Output the (X, Y) coordinate of the center of the cell containing the given text.  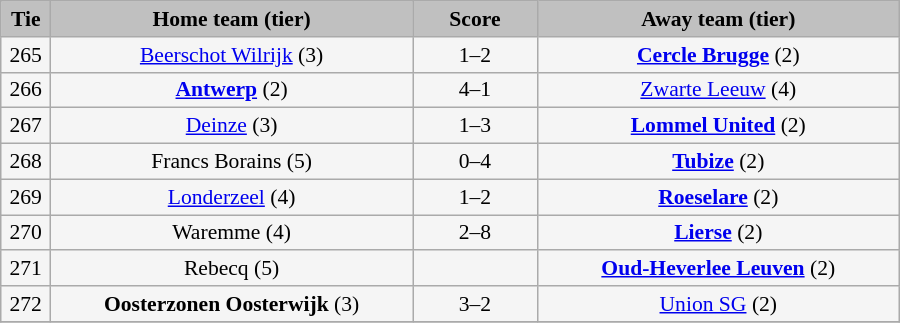
Beerschot Wilrijk (3) (232, 55)
266 (26, 90)
270 (26, 233)
Oud-Heverlee Leuven (2) (718, 269)
Union SG (2) (718, 304)
Lierse (2) (718, 233)
Away team (tier) (718, 19)
Waremme (4) (232, 233)
265 (26, 55)
Tubize (2) (718, 162)
3–2 (476, 304)
Rebecq (5) (232, 269)
Oosterzonen Oosterwijk (3) (232, 304)
Score (476, 19)
Cercle Brugge (2) (718, 55)
0–4 (476, 162)
Roeselare (2) (718, 197)
Zwarte Leeuw (4) (718, 90)
Deinze (3) (232, 126)
4–1 (476, 90)
267 (26, 126)
Home team (tier) (232, 19)
Antwerp (2) (232, 90)
Francs Borains (5) (232, 162)
271 (26, 269)
272 (26, 304)
Londerzeel (4) (232, 197)
1–3 (476, 126)
2–8 (476, 233)
268 (26, 162)
Tie (26, 19)
Lommel United (2) (718, 126)
269 (26, 197)
